Output the (x, y) coordinate of the center of the cell containing the given text.  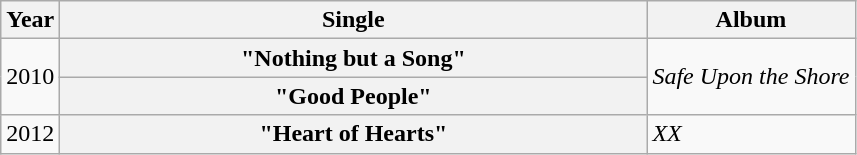
XX (751, 134)
Album (751, 20)
"Nothing but a Song" (354, 58)
2010 (30, 77)
Year (30, 20)
Single (354, 20)
"Heart of Hearts" (354, 134)
Safe Upon the Shore (751, 77)
2012 (30, 134)
"Good People" (354, 96)
